Return the (x, y) coordinate for the center point of the cell that contains the specified text.  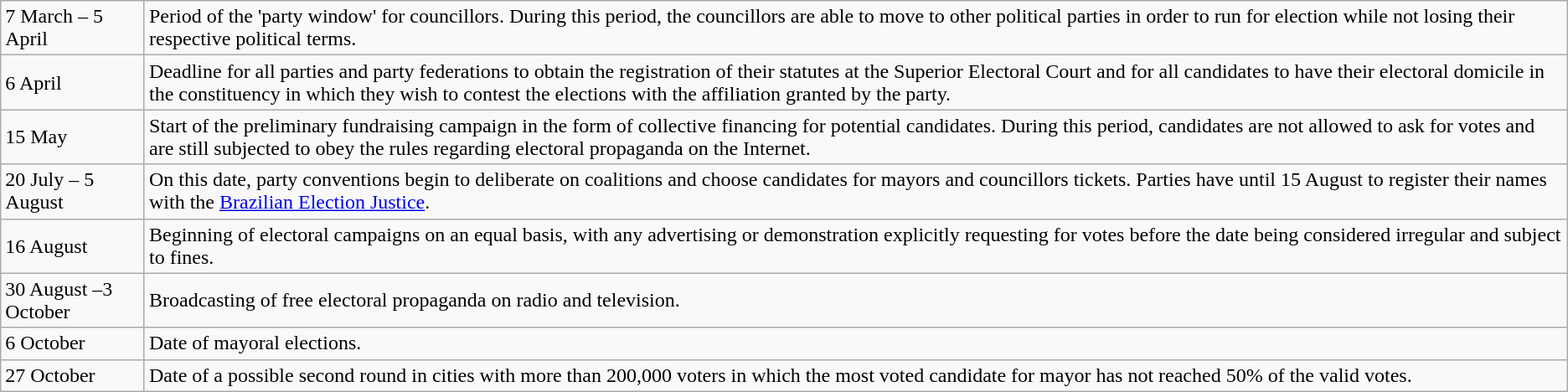
16 August (73, 246)
Date of mayoral elections. (856, 343)
6 October (73, 343)
7 March – 5 April (73, 28)
15 May (73, 137)
Broadcasting of free electoral propaganda on radio and television. (856, 300)
27 October (73, 375)
20 July – 5 August (73, 191)
6 April (73, 82)
30 August –3 October (73, 300)
